Extract the [x, y] coordinate from the center of the cell holding the provided text.  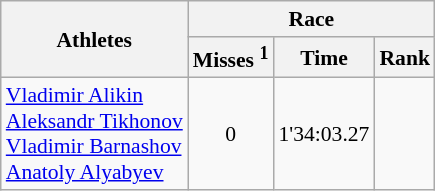
Vladimir AlikinAleksandr TikhonovVladimir BarnashovAnatoly Alyabyev [94, 134]
Time [324, 58]
Race [312, 19]
1'34:03.27 [324, 134]
Athletes [94, 40]
Misses 1 [231, 58]
Rank [404, 58]
0 [231, 134]
